Pinpoint the cell where the given text exists, returning its [X, Y] midpoint coordinate. 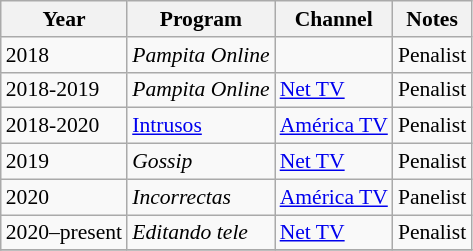
Editando tele [200, 233]
Channel [334, 19]
Gossip [200, 162]
2018-2020 [64, 126]
Notes [432, 19]
Year [64, 19]
Incorrectas [200, 197]
2020 [64, 197]
2018 [64, 55]
Intrusos [200, 126]
Panelist [432, 197]
2019 [64, 162]
2018-2019 [64, 90]
Program [200, 19]
2020–present [64, 233]
